Extract the (X, Y) coordinate from the center of the cell holding the provided text.  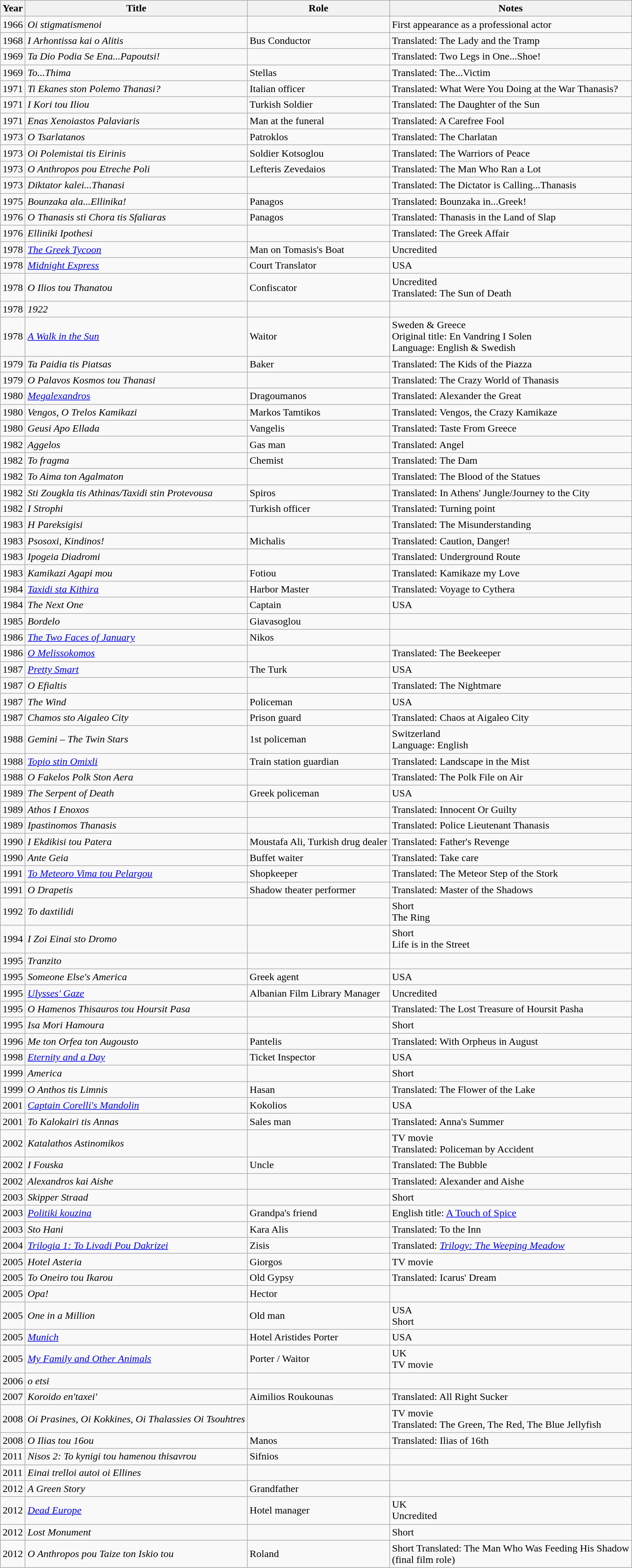
To Aima ton Agalmaton (136, 476)
1985 (13, 621)
Sto Hani (136, 1229)
Nikos (318, 637)
O Fakelos Polk Ston Aera (136, 777)
Sweden & GreeceOriginal title: En Vandring I SolenLanguage: English & Swedish (511, 337)
Prison guard (318, 717)
Hector (318, 1294)
Chemist (318, 460)
Eternity and a Day (136, 1057)
Pretty Smart (136, 669)
1998 (13, 1057)
Policeman (318, 701)
Translated: Ilias of 16th (511, 1440)
Vangelis (318, 428)
Ta Paidia tis Piatsas (136, 364)
A Walk in the Sun (136, 337)
Translated: Icarus' Dream (511, 1277)
O Ilios tou Thanatou (136, 287)
Oi Polemistai tis Eirinis (136, 153)
The Turk (318, 669)
Einai trelloi autoi oi Ellines (136, 1473)
Translated: Voyage to Cythera (511, 589)
Translated: The Misunderstanding (511, 525)
Munich (136, 1337)
O Palavos Kosmos tou Thanasi (136, 380)
Translated: The Flower of the Lake (511, 1090)
Hotel Aristides Porter (318, 1337)
Geusi Apo Ellada (136, 428)
Me ton Orfea ton Augousto (136, 1041)
Shopkeeper (318, 874)
I Strophi (136, 509)
O Efialtis (136, 685)
Translated: Take care (511, 858)
Albanian Film Library Manager (318, 993)
Hasan (318, 1090)
Translated: In Athens' Jungle/Journey to the City (511, 493)
Porter / Waitor (318, 1359)
Sales man (318, 1122)
Translated: To the Inn (511, 1229)
Megalexandros (136, 396)
Aimilios Roukounas (318, 1397)
Alexandros kai Aishe (136, 1181)
Translated: Innocent Or Guilty (511, 810)
Translated: Turning point (511, 509)
Ante Geia (136, 858)
Translated: The Daughter of the Sun (511, 105)
Ti Ekanes ston Polemo Thanasi? (136, 89)
Translated: The Polk File on Air (511, 777)
Sifnios (318, 1457)
Lefteris Zevedaios (318, 169)
I Ekdikisi tou Patera (136, 842)
Oi stigmatismenoi (136, 24)
Kamikazi Agapi mou (136, 573)
Translated: The Greek Affair (511, 234)
Turkish Soldier (318, 105)
2007 (13, 1397)
Translated: Father's Revenge (511, 842)
A Green Story (136, 1489)
Aggelos (136, 444)
Isa Mori Hamoura (136, 1025)
Psosoxi, Kindinos! (136, 541)
The Next One (136, 605)
Translated: Bounzaka in...Greek! (511, 201)
Patroklos (318, 137)
The Wind (136, 701)
TV movieTranslated: The Green, The Red, The Blue Jellyfish (511, 1419)
1968 (13, 41)
Translated: Underground Route (511, 557)
USAShort (511, 1315)
To daxtilidi (136, 911)
Translated: With Orpheus in August (511, 1041)
Roland (318, 1554)
Bus Conductor (318, 41)
Trilogia 1: To Livadi Pou Dakrizei (136, 1245)
Midnight Express (136, 266)
My Family and Other Animals (136, 1359)
Hotel manager (318, 1510)
Pantelis (318, 1041)
SwitzerlandLanguage: English (511, 739)
Translated: Two Legs in One...Shoe! (511, 57)
Sti Zougkla tis Athinas/Taxidi stin Protevousa (136, 493)
Grandpa's friend (318, 1213)
Bordelo (136, 621)
To...Thima (136, 73)
Katalathos Astinomikos (136, 1144)
Greek policeman (318, 794)
Skipper Straad (136, 1197)
Greek agent (318, 977)
Gemini – The Twin Stars (136, 739)
Translated: The Kids of the Piazza (511, 364)
Man at the funeral (318, 121)
To Kalokairi tis Annas (136, 1122)
Moustafa Ali, Turkish drug dealer (318, 842)
Chamos sto Aigaleo City (136, 717)
Translated: The Meteor Step of the Stork (511, 874)
Translated: Landscape in the Mist (511, 761)
Translated: Trilogy: The Weeping Meadow (511, 1245)
O Melissokomos (136, 653)
Translated: Alexander the Great (511, 396)
Translated: Thanasis in the Land of Slap (511, 217)
Translated: The...Victim (511, 73)
H Pareksigisi (136, 525)
Translated: Master of the Shadows (511, 890)
Translated: A Carefree Fool (511, 121)
To Meteoro Vima tou Pelargou (136, 874)
Buffet waiter (318, 858)
Old man (318, 1315)
Train station guardian (318, 761)
Translated: The Lady and the Tramp (511, 41)
Dragoumanos (318, 396)
Translated: The Dam (511, 460)
Hotel Asteria (136, 1261)
I Arhontissa kai o Alitis (136, 41)
I Zoi Einai sto Dromo (136, 939)
O Drapetis (136, 890)
TV movie (511, 1261)
1966 (13, 24)
O Anthos tis Limnis (136, 1090)
Manos (318, 1440)
One in a Million (136, 1315)
Tranzito (136, 961)
Captain (318, 605)
Translated: Taste From Greece (511, 428)
Topio stin Omixli (136, 761)
O Anthropos pou Etreche Poli (136, 169)
Ulysses' Gaze (136, 993)
Year (13, 8)
1996 (13, 1041)
America (136, 1073)
Kara Alis (318, 1229)
Oi Prasines, Oi Kokkines, Oi Thalassies Oi Tsouhtres (136, 1419)
Shadow theater performer (318, 890)
Fotiou (318, 573)
O Ilias tou 16ou (136, 1440)
Spiros (318, 493)
The Greek Tycoon (136, 250)
Athos I Enoxos (136, 810)
Giavasoglou (318, 621)
Stellas (318, 73)
UKUncredited (511, 1510)
Dead Europe (136, 1510)
Translated: The Warriors of Peace (511, 153)
Translated: Police Lieutenant Thanasis (511, 826)
Soldier Kotsoglou (318, 153)
Role (318, 8)
Translated: The Crazy World of Thanasis (511, 380)
1st policeman (318, 739)
Translated: Chaos at Aigaleo City (511, 717)
Grandfather (318, 1489)
Koroido en'taxei' (136, 1397)
The Two Faces of January (136, 637)
Michalis (318, 541)
First appearance as a professional actor (511, 24)
Giorgos (318, 1261)
O Thanasis sti Chora tis Sfaliaras (136, 217)
Waitor (318, 337)
Enas Xenoiastos Palaviaris (136, 121)
The Serpent of Death (136, 794)
Court Translator (318, 266)
Notes (511, 8)
2004 (13, 1245)
Turkish officer (318, 509)
English title: A Touch of Spice (511, 1213)
O Anthropos pou Taize ton Iskio tou (136, 1554)
UKTV movie (511, 1359)
ShortLife is in the Street (511, 939)
Old Gypsy (318, 1277)
2006 (13, 1381)
O Hamenos Thisauros tou Hoursit Pasa (136, 1009)
Translated: Angel (511, 444)
1994 (13, 939)
Bounzaka ala...Ellinika! (136, 201)
Kokolios (318, 1106)
1975 (13, 201)
Translated: The Blood of the Statues (511, 476)
To Oneiro tou Ikarou (136, 1277)
To fragma (136, 460)
Opa! (136, 1294)
Translated: All Right Sucker (511, 1397)
Title (136, 8)
Gas man (318, 444)
TV movieTranslated: Policeman by Accident (511, 1144)
Ipastinomos Thanasis (136, 826)
I Fouska (136, 1165)
Translated: The Bubble (511, 1165)
Markos Tamtikos (318, 412)
1992 (13, 911)
ShortThe Ring (511, 911)
O Tsarlatanos (136, 137)
Diktator kalei...Thanasi (136, 185)
Baker (318, 364)
o etsi (136, 1381)
Harbor Master (318, 589)
Translated: The Beekeeper (511, 653)
Translated: Anna's Summer (511, 1122)
Ticket Inspector (318, 1057)
UncreditedTranslated: The Sun of Death (511, 287)
Translated: The Man Who Ran a Lot (511, 169)
Uncle (318, 1165)
Italian officer (318, 89)
Translated: Caution, Danger! (511, 541)
Translated: Kamikaze my Love (511, 573)
Translated: Alexander and Aishe (511, 1181)
Short Translated: The Man Who Was Feeding His Shadow(final film role) (511, 1554)
Translated: What Were You Doing at the War Thanasis? (511, 89)
Ta Dio Podia Se Ena...Papoutsi! (136, 57)
Someone Else's America (136, 977)
Taxidi sta Kithira (136, 589)
Translated: The Charlatan (511, 137)
Ipogeia Diadromi (136, 557)
Translated: The Dictator is Calling...Thanasis (511, 185)
Vengos, O Trelos Kamikazi (136, 412)
I Kori tou Iliou (136, 105)
Lost Monument (136, 1532)
1922 (136, 309)
Translated: The Lost Treasure of Hoursit Pasha (511, 1009)
Captain Corelli's Mandolin (136, 1106)
Translated: The Nightmare (511, 685)
Zisis (318, 1245)
Confiscator (318, 287)
Nisos 2: To kynigi tou hamenou thisavrou (136, 1457)
Politiki kouzina (136, 1213)
Translated: Vengos, the Crazy Kamikaze (511, 412)
Man on Tomasis's Boat (318, 250)
Elliniki Ipothesi (136, 234)
